Pinpoint the cell where the given text exists, returning its [X, Y] midpoint coordinate. 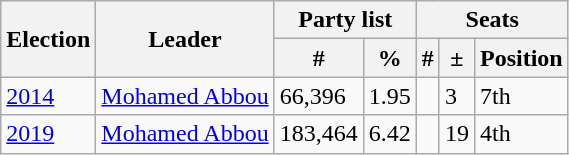
Position [521, 58]
Party list [345, 20]
Election [48, 39]
Seats [492, 20]
2014 [48, 96]
19 [456, 134]
2019 [48, 134]
66,396 [318, 96]
% [390, 58]
4th [521, 134]
Leader [185, 39]
± [456, 58]
7th [521, 96]
6.42 [390, 134]
3 [456, 96]
183,464 [318, 134]
1.95 [390, 96]
